From the cell containing the given text, extract its center point as (x, y) coordinate. 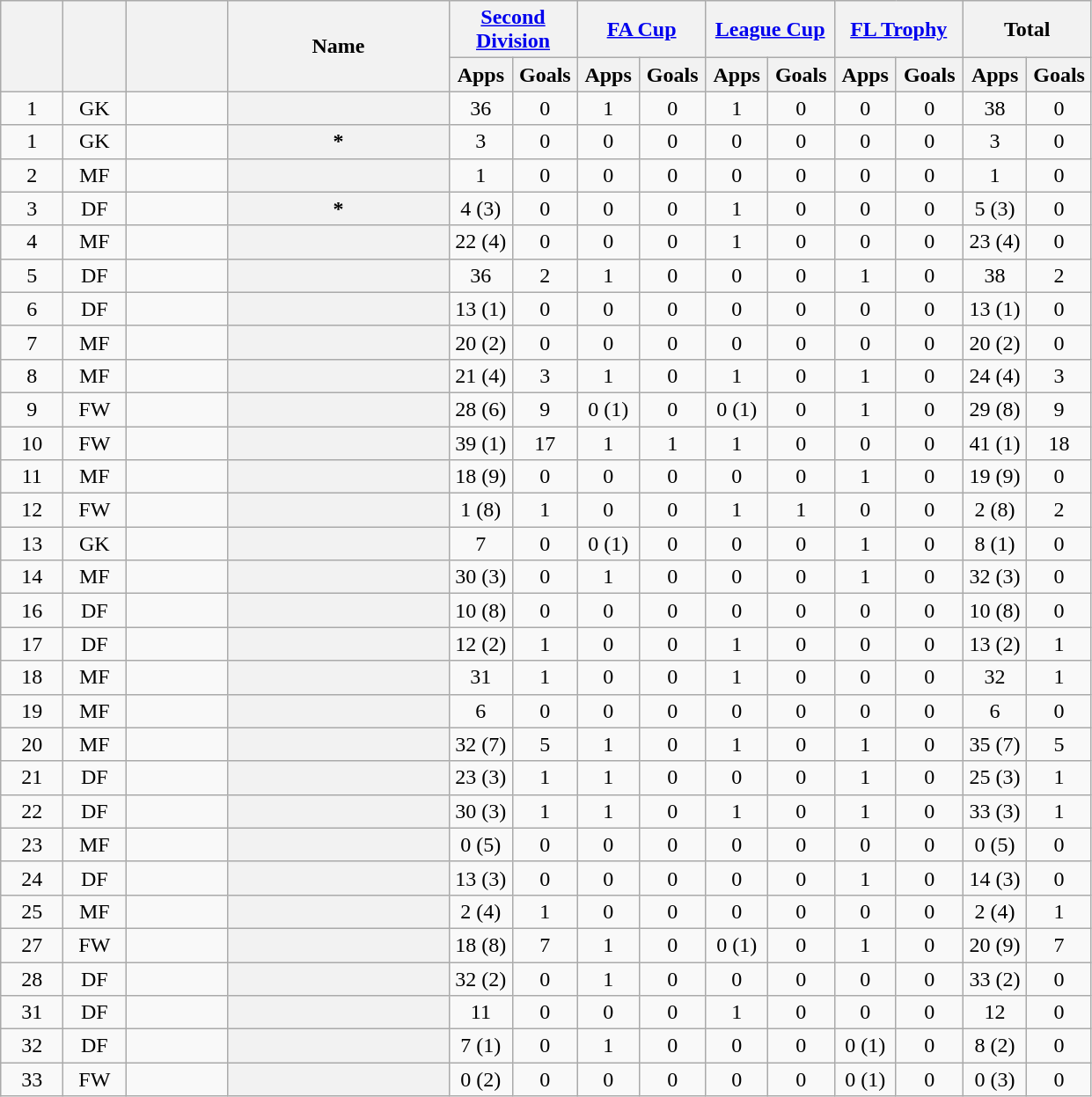
2 (8) (994, 510)
23 (4) (994, 242)
29 (8) (994, 409)
22 (32, 811)
19 (9) (994, 477)
League Cup (770, 30)
0 (3) (994, 1079)
16 (32, 611)
8 (2) (994, 1046)
1 (8) (480, 510)
5 (3) (994, 208)
22 (4) (480, 242)
13 (3) (480, 878)
13 (32, 544)
FA Cup (641, 30)
21 (4) (480, 376)
8 (1) (994, 544)
27 (32, 945)
4 (3) (480, 208)
13 (2) (994, 644)
23 (3) (480, 778)
Total (1027, 30)
35 (7) (994, 744)
39 (1) (480, 442)
10 (32, 442)
20 (32, 744)
7 (1) (480, 1046)
33 (2) (994, 979)
14 (32, 577)
41 (1) (994, 442)
Name (338, 46)
33 (32, 1079)
Second Division (513, 30)
32 (3) (994, 577)
20 (9) (994, 945)
8 (32, 376)
4 (32, 242)
19 (32, 711)
24 (32, 878)
18 (8) (480, 945)
12 (2) (480, 644)
21 (32, 778)
18 (9) (480, 477)
0 (2) (480, 1079)
32 (2) (480, 979)
14 (3) (994, 878)
33 (3) (994, 811)
23 (32, 845)
25 (32, 911)
FL Trophy (898, 30)
24 (4) (994, 376)
25 (3) (994, 778)
28 (32, 979)
32 (7) (480, 744)
28 (6) (480, 409)
